Determine the [X, Y] coordinate at the center of the cell enclosing the given text.  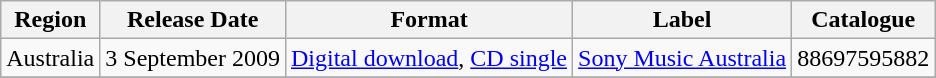
Digital download, CD single [428, 58]
88697595882 [864, 58]
Region [50, 20]
Release Date [193, 20]
Format [428, 20]
Sony Music Australia [682, 58]
Australia [50, 58]
3 September 2009 [193, 58]
Catalogue [864, 20]
Label [682, 20]
